Determine the [x, y] coordinate at the center of the cell enclosing the given text.  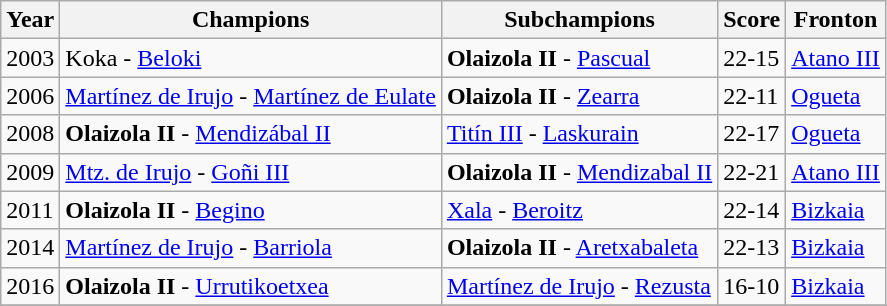
Olaizola II - Mendizabal II [579, 172]
2003 [30, 58]
Year [30, 20]
Subchampions [579, 20]
Olaizola II - Pascual [579, 58]
Olaizola II - Urrutikoetxea [251, 286]
22-15 [752, 58]
Titín III - Laskurain [579, 134]
22-17 [752, 134]
Olaizola II - Zearra [579, 96]
22-21 [752, 172]
Martínez de Irujo - Barriola [251, 248]
Fronton [836, 20]
22-13 [752, 248]
Xala - Beroitz [579, 210]
2016 [30, 286]
2011 [30, 210]
Koka - Beloki [251, 58]
Olaizola II - Mendizábal II [251, 134]
2009 [30, 172]
Olaizola II - Begino [251, 210]
2006 [30, 96]
22-11 [752, 96]
Score [752, 20]
2014 [30, 248]
Mtz. de Irujo - Goñi III [251, 172]
Martínez de Irujo - Martínez de Eulate [251, 96]
Olaizola II - Aretxabaleta [579, 248]
22-14 [752, 210]
16-10 [752, 286]
2008 [30, 134]
Martínez de Irujo - Rezusta [579, 286]
Champions [251, 20]
